Scan for the cell matching the given text and deliver its (x, y) coordinate at center. 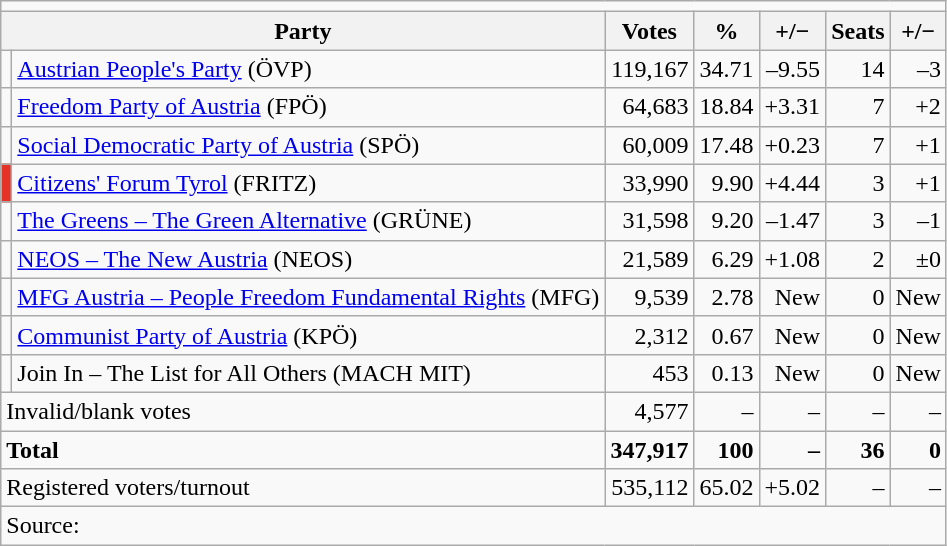
4,577 (650, 411)
64,683 (650, 107)
65.02 (726, 488)
2.78 (726, 297)
34.71 (726, 69)
Invalid/blank votes (303, 411)
535,112 (650, 488)
14 (858, 69)
6.29 (726, 259)
100 (726, 449)
31,598 (650, 221)
–3 (918, 69)
17.48 (726, 145)
MFG Austria – People Freedom Fundamental Rights (MFG) (308, 297)
–1.47 (792, 221)
9.90 (726, 183)
Seats (858, 31)
347,917 (650, 449)
NEOS – The New Austria (NEOS) (308, 259)
Votes (650, 31)
Citizens' Forum Tyrol (FRITZ) (308, 183)
453 (650, 373)
18.84 (726, 107)
36 (858, 449)
Communist Party of Austria (KPÖ) (308, 335)
% (726, 31)
+2 (918, 107)
9.20 (726, 221)
Registered voters/turnout (303, 488)
2,312 (650, 335)
–1 (918, 221)
+0.23 (792, 145)
0.13 (726, 373)
The Greens – The Green Alternative (GRÜNE) (308, 221)
21,589 (650, 259)
Total (303, 449)
+5.02 (792, 488)
60,009 (650, 145)
119,167 (650, 69)
Source: (474, 526)
–9.55 (792, 69)
Freedom Party of Austria (FPÖ) (308, 107)
2 (858, 259)
Join In – The List for All Others (MACH MIT) (308, 373)
Social Democratic Party of Austria (SPÖ) (308, 145)
+1.08 (792, 259)
Austrian People's Party (ÖVP) (308, 69)
9,539 (650, 297)
Party (303, 31)
±0 (918, 259)
+4.44 (792, 183)
33,990 (650, 183)
0.67 (726, 335)
+3.31 (792, 107)
